From the cell containing the given text, extract its center point as (x, y) coordinate. 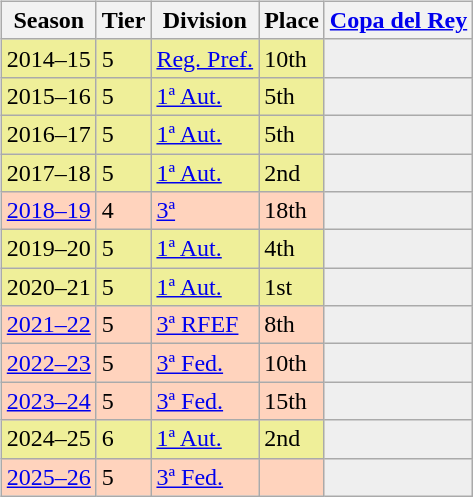
Tier (124, 20)
2015–16 (48, 96)
2021–22 (48, 325)
4 (124, 211)
3ª (205, 211)
1st (292, 287)
2023–24 (48, 401)
2019–20 (48, 249)
2020–21 (48, 287)
3ª RFEF (205, 325)
8th (292, 325)
2018–19 (48, 211)
4th (292, 249)
Copa del Rey (398, 20)
15th (292, 401)
Season (48, 20)
2016–17 (48, 134)
2022–23 (48, 363)
Place (292, 20)
18th (292, 211)
2024–25 (48, 439)
6 (124, 439)
Division (205, 20)
Reg. Pref. (205, 58)
2017–18 (48, 173)
2025–26 (48, 477)
2014–15 (48, 58)
